Pinpoint the cell where the given text exists, returning its (X, Y) midpoint coordinate. 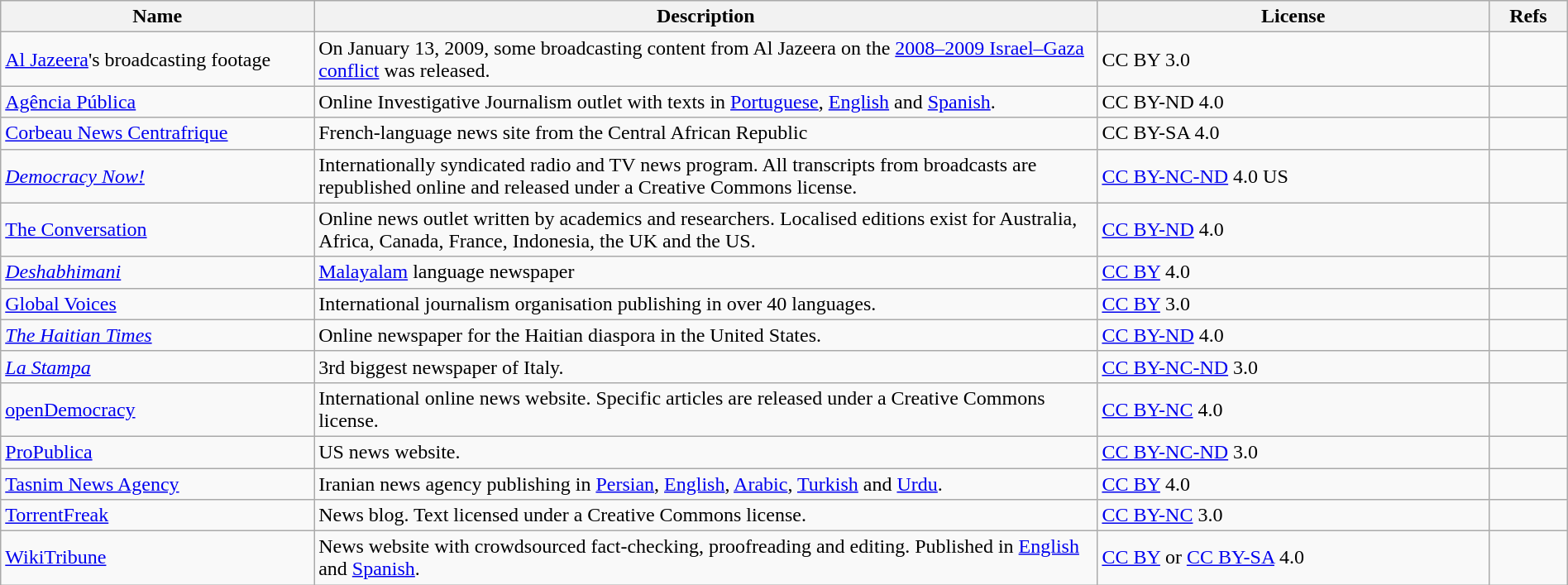
News website with crowdsourced fact-checking, proofreading and editing. Published in English and Spanish. (706, 558)
The Haitian Times (157, 335)
CC BY or CC BY-SA 4.0 (1293, 558)
Iranian news agency publishing in Persian, English, Arabic, Turkish and Urdu. (706, 484)
3rd biggest newspaper of Italy. (706, 367)
International online news website. Specific articles are released under a Creative Commons license. (706, 409)
Online newspaper for the Haitian diaspora in the United States. (706, 335)
Global Voices (157, 304)
Malayalam language newspaper (706, 272)
CC BY-NC-ND 4.0 US (1293, 175)
Deshabhimani (157, 272)
International journalism organisation publishing in over 40 languages. (706, 304)
ProPublica (157, 452)
Description (706, 17)
openDemocracy (157, 409)
CC BY-NC 3.0 (1293, 515)
CC BY-SA 4.0 (1293, 133)
CC BY-NC 4.0 (1293, 409)
Al Jazeera's broadcasting footage (157, 60)
La Stampa (157, 367)
License (1293, 17)
US news website. (706, 452)
Name (157, 17)
TorrentFreak (157, 515)
French-language news site from the Central African Republic (706, 133)
News blog. Text licensed under a Creative Commons license. (706, 515)
Agência Pública (157, 102)
Refs (1528, 17)
Tasnim News Agency (157, 484)
The Conversation (157, 230)
WikiTribune (157, 558)
Corbeau News Centrafrique (157, 133)
On January 13, 2009, some broadcasting content from Al Jazeera on the 2008–2009 Israel–Gaza conflict was released. (706, 60)
Democracy Now! (157, 175)
Online Investigative Journalism outlet with texts in Portuguese, English and Spanish. (706, 102)
